Scan for the cell matching the given text and deliver its (X, Y) coordinate at center. 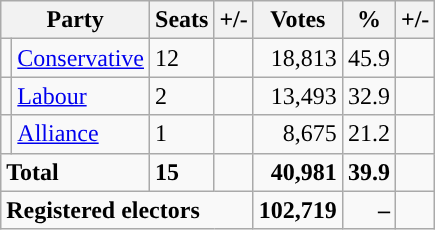
Alliance (81, 134)
Registered electors (128, 210)
1 (182, 134)
Party (76, 20)
18,813 (298, 58)
Votes (298, 20)
15 (182, 172)
21.2 (368, 134)
32.9 (368, 96)
8,675 (298, 134)
Labour (81, 96)
Total (76, 172)
45.9 (368, 58)
13,493 (298, 96)
% (368, 20)
40,981 (298, 172)
102,719 (298, 210)
Conservative (81, 58)
39.9 (368, 172)
12 (182, 58)
Seats (182, 20)
2 (182, 96)
– (368, 210)
